Return (X, Y) of the center of cell containing provided text 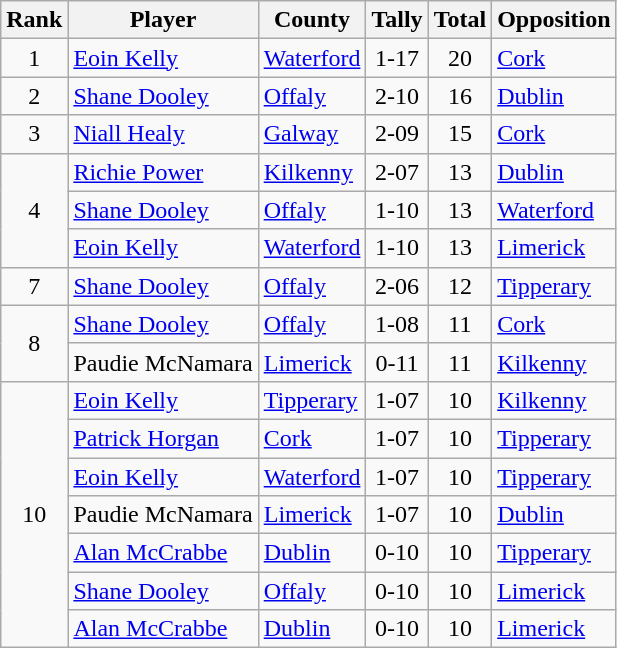
Richie Power (163, 172)
Player (163, 20)
20 (460, 58)
16 (460, 96)
Opposition (554, 20)
1 (34, 58)
4 (34, 210)
2-09 (397, 134)
2-07 (397, 172)
County (312, 20)
15 (460, 134)
Niall Healy (163, 134)
3 (34, 134)
8 (34, 343)
Patrick Horgan (163, 438)
2 (34, 96)
Galway (312, 134)
2-10 (397, 96)
Rank (34, 20)
0-11 (397, 362)
2-06 (397, 286)
Total (460, 20)
7 (34, 286)
12 (460, 286)
1-08 (397, 324)
Tally (397, 20)
1-17 (397, 58)
